Determine the [X, Y] coordinate at the center of the cell enclosing the given text.  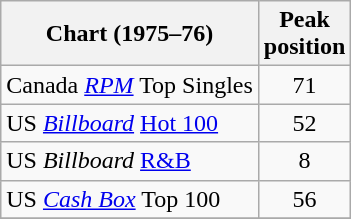
71 [304, 85]
Chart (1975–76) [130, 34]
US Billboard R&B [130, 161]
56 [304, 199]
Canada RPM Top Singles [130, 85]
US Cash Box Top 100 [130, 199]
Peakposition [304, 34]
8 [304, 161]
52 [304, 123]
US Billboard Hot 100 [130, 123]
